Return (x, y) of the center of cell containing provided text 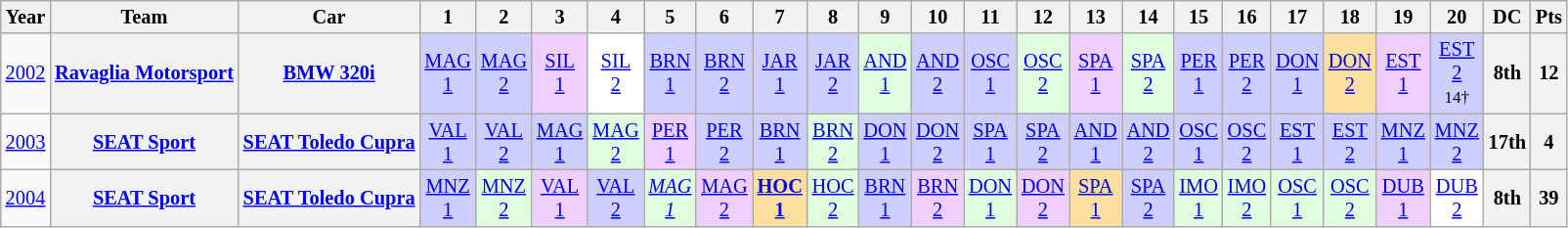
10 (937, 17)
DC (1507, 17)
IMO2 (1247, 198)
DUB1 (1404, 198)
JAR1 (780, 73)
HOC1 (780, 198)
17th (1507, 142)
13 (1096, 17)
2 (504, 17)
1 (448, 17)
2002 (25, 73)
15 (1198, 17)
6 (723, 17)
DUB2 (1457, 198)
HOC2 (833, 198)
SIL1 (559, 73)
17 (1297, 17)
Ravaglia Motorsport (145, 73)
Car (329, 17)
11 (990, 17)
20 (1457, 17)
18 (1350, 17)
19 (1404, 17)
9 (885, 17)
Team (145, 17)
EST2 (1350, 142)
Year (25, 17)
SIL2 (616, 73)
16 (1247, 17)
Pts (1548, 17)
2004 (25, 198)
3 (559, 17)
5 (670, 17)
JAR2 (833, 73)
14 (1149, 17)
8 (833, 17)
2003 (25, 142)
39 (1548, 198)
BMW 320i (329, 73)
EST214† (1457, 73)
IMO1 (1198, 198)
7 (780, 17)
